Extract the (x, y) coordinate from the center of the cell holding the provided text.  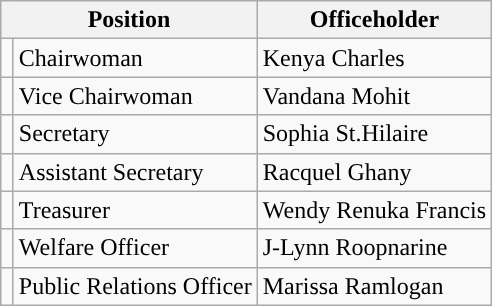
Kenya Charles (374, 58)
Vandana Mohit (374, 96)
Secretary (135, 134)
J-Lynn Roopnarine (374, 248)
Position (129, 20)
Sophia St.Hilaire (374, 134)
Racquel Ghany (374, 172)
Treasurer (135, 210)
Marissa Ramlogan (374, 286)
Chairwoman (135, 58)
Assistant Secretary (135, 172)
Public Relations Officer (135, 286)
Officeholder (374, 20)
Wendy Renuka Francis (374, 210)
Welfare Officer (135, 248)
Vice Chairwoman (135, 96)
